Identify which cell holds the provided text, then report its (x, y) central coordinate. 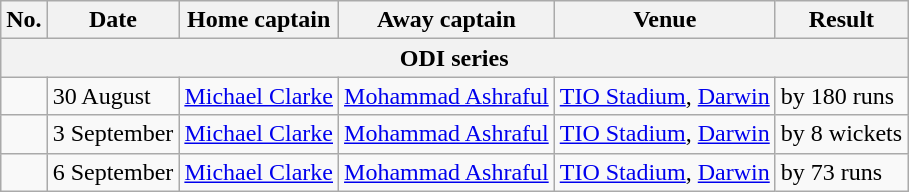
Date (113, 20)
Home captain (259, 20)
6 September (113, 172)
Away captain (447, 20)
No. (24, 20)
30 August (113, 96)
by 180 runs (841, 96)
Venue (664, 20)
ODI series (454, 58)
Result (841, 20)
3 September (113, 134)
by 8 wickets (841, 134)
by 73 runs (841, 172)
